Provide the (x, y) coordinate of the cell's center where the given text is located.  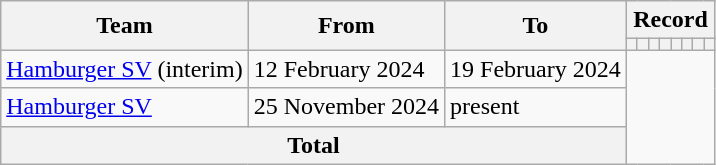
present (536, 107)
19 February 2024 (536, 69)
From (346, 26)
Record (670, 20)
To (536, 26)
Hamburger SV (interim) (124, 69)
Hamburger SV (124, 107)
25 November 2024 (346, 107)
Total (314, 145)
12 February 2024 (346, 69)
Team (124, 26)
